Detect which cell encompasses the target text, then output its [x, y] center coordinate. 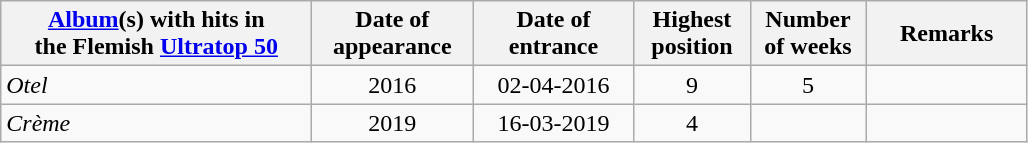
Album(s) with hits in the Flemish Ultratop 50 [156, 34]
Remarks [946, 34]
Date ofappearance [392, 34]
2019 [392, 123]
Highestposition [692, 34]
16-03-2019 [554, 123]
4 [692, 123]
Crème [156, 123]
02-04-2016 [554, 85]
5 [808, 85]
Date ofentrance [554, 34]
Numberof weeks [808, 34]
Otel [156, 85]
9 [692, 85]
2016 [392, 85]
